For the text-containing cell, return its midpoint in (x, y) coordinate format. 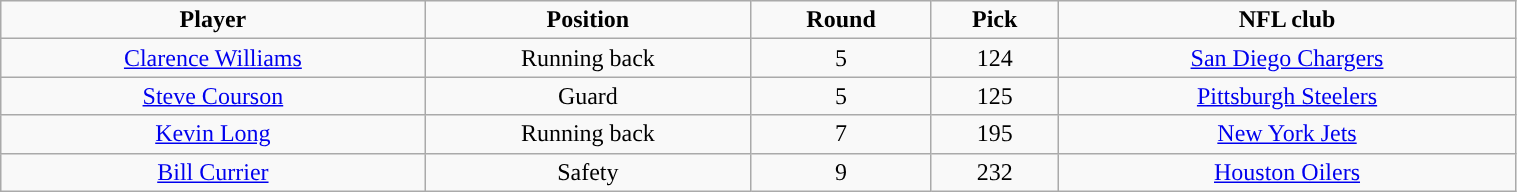
124 (994, 58)
Bill Currier (213, 172)
Guard (588, 96)
San Diego Chargers (1287, 58)
Houston Oilers (1287, 172)
Pick (994, 20)
Player (213, 20)
Round (842, 20)
9 (842, 172)
Kevin Long (213, 134)
Position (588, 20)
125 (994, 96)
195 (994, 134)
7 (842, 134)
New York Jets (1287, 134)
Steve Courson (213, 96)
Pittsburgh Steelers (1287, 96)
Safety (588, 172)
NFL club (1287, 20)
232 (994, 172)
Clarence Williams (213, 58)
